From the cell containing the given text, extract its center point as (x, y) coordinate. 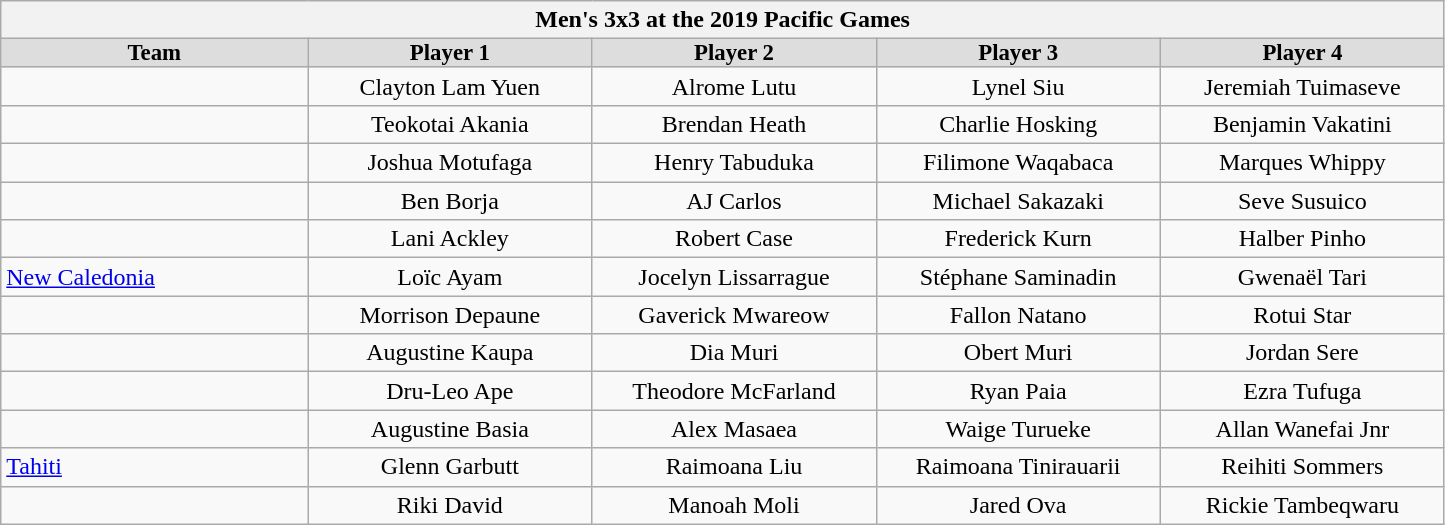
Ryan Paia (1018, 391)
Theodore McFarland (734, 391)
Jocelyn Lissarrague (734, 277)
Henry Tabuduka (734, 163)
Reihiti Sommers (1302, 467)
Dia Muri (734, 353)
Robert Case (734, 239)
Waige Turueke (1018, 429)
Jared Ova (1018, 505)
Obert Muri (1018, 353)
Frederick Kurn (1018, 239)
Manoah Moli (734, 505)
Player 3 (1018, 54)
Augustine Basia (450, 429)
Seve Susuico (1302, 201)
Benjamin Vakatini (1302, 124)
Dru-Leo Ape (450, 391)
Charlie Hosking (1018, 124)
Filimone Waqabaca (1018, 163)
Brendan Heath (734, 124)
Glenn Garbutt (450, 467)
Halber Pinho (1302, 239)
Raimoana Liu (734, 467)
Player 4 (1302, 54)
Lani Ackley (450, 239)
Joshua Motufaga (450, 163)
Teokotai Akania (450, 124)
Jeremiah Tuimaseve (1302, 86)
Clayton Lam Yuen (450, 86)
AJ Carlos (734, 201)
Raimoana Tinirauarii (1018, 467)
Stéphane Saminadin (1018, 277)
Lynel Siu (1018, 86)
Rickie Tambeqwaru (1302, 505)
Ezra Tufuga (1302, 391)
Marques Whippy (1302, 163)
Michael Sakazaki (1018, 201)
Rotui Star (1302, 315)
Tahiti (154, 467)
Team (154, 54)
Gaverick Mwareow (734, 315)
Men's 3x3 at the 2019 Pacific Games (723, 20)
Allan Wanefai Jnr (1302, 429)
Player 2 (734, 54)
Gwenaël Tari (1302, 277)
Loïc Ayam (450, 277)
Alrome Lutu (734, 86)
Fallon Natano (1018, 315)
Morrison Depaune (450, 315)
Alex Masaea (734, 429)
Riki David (450, 505)
New Caledonia (154, 277)
Player 1 (450, 54)
Augustine Kaupa (450, 353)
Ben Borja (450, 201)
Jordan Sere (1302, 353)
